For the text-containing cell, return its midpoint in [X, Y] coordinate format. 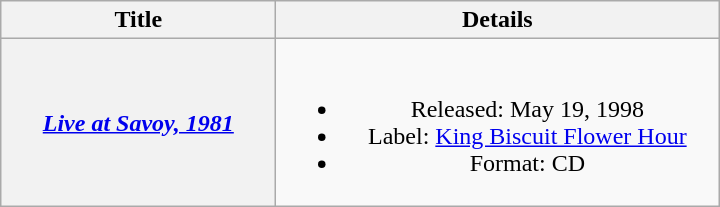
Live at Savoy, 1981 [138, 122]
Released: May 19, 1998Label: King Biscuit Flower HourFormat: CD [498, 122]
Details [498, 20]
Title [138, 20]
